Search for the cell housing the specified text and yield its [x, y] center coordinate. 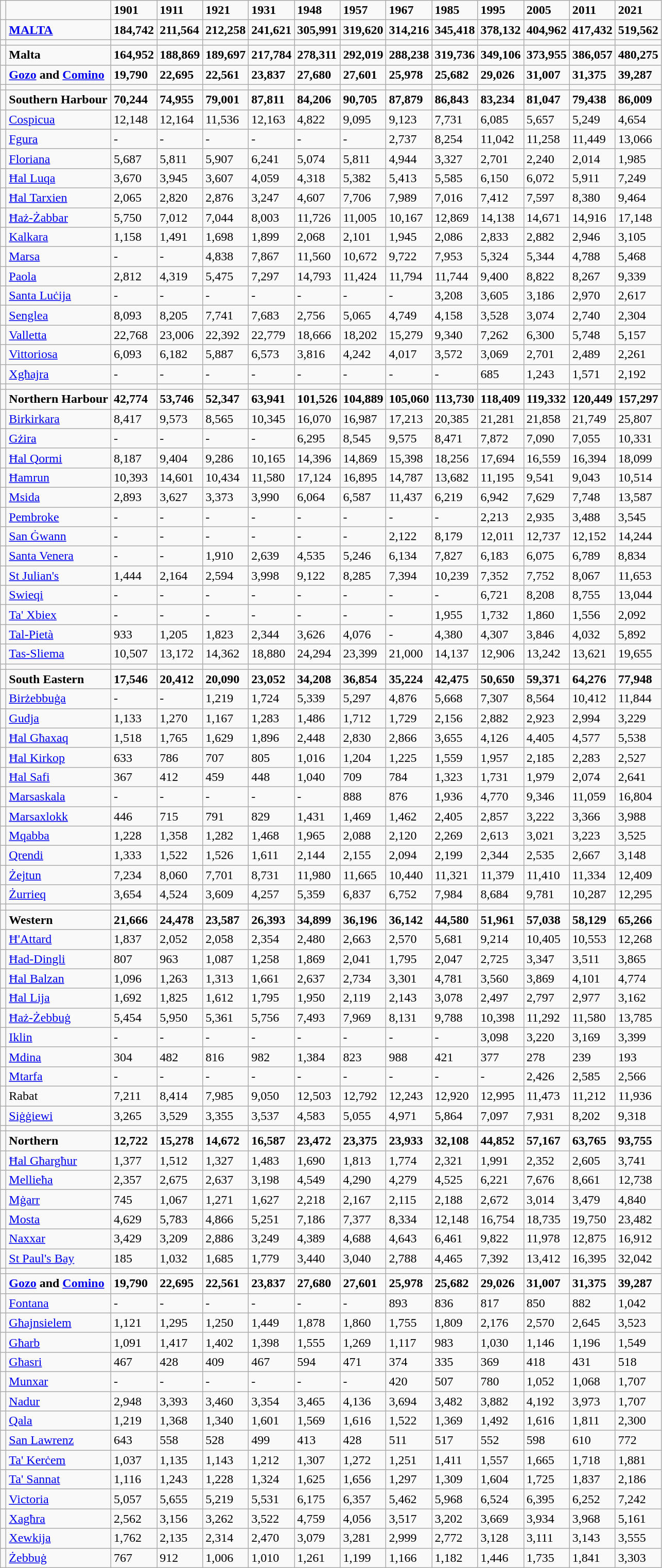
1,483 [272, 1161]
11,379 [500, 875]
Mellieħa [59, 1180]
Gudja [59, 718]
1,765 [180, 738]
772 [638, 1440]
4,549 [317, 1180]
Marsaxlokk [59, 816]
3,988 [638, 816]
305,991 [317, 30]
1,333 [134, 856]
13,044 [638, 595]
1,417 [180, 1342]
893 [409, 1303]
610 [592, 1440]
12,869 [455, 218]
420 [409, 1381]
8,545 [363, 438]
11,449 [592, 139]
1,067 [180, 1200]
7,016 [455, 198]
4,056 [363, 1519]
369 [500, 1362]
11,936 [638, 1096]
6,587 [363, 497]
12,409 [638, 875]
517 [455, 1440]
5,339 [317, 699]
2,594 [225, 576]
3,079 [317, 1538]
51,961 [500, 920]
4,319 [180, 276]
36,196 [363, 920]
1,774 [409, 1161]
1,991 [500, 1161]
20,090 [225, 679]
2,948 [134, 1401]
1,369 [455, 1421]
11,980 [317, 875]
14,396 [317, 458]
1,297 [409, 1480]
18,202 [363, 335]
1,486 [317, 718]
374 [409, 1362]
3,186 [547, 296]
1,271 [225, 1200]
2,857 [500, 816]
83,234 [500, 100]
3,209 [180, 1239]
1,685 [225, 1258]
2,041 [363, 959]
17,546 [134, 679]
2,756 [317, 315]
3,968 [592, 1519]
1,724 [272, 699]
157,297 [638, 399]
3,229 [638, 718]
2,269 [455, 836]
6,461 [455, 1239]
12,295 [638, 895]
Ħal Għargħur [59, 1161]
1,491 [180, 237]
185 [134, 1258]
3,465 [317, 1401]
7,249 [638, 178]
Mdina [59, 1057]
2,725 [500, 959]
19,750 [592, 1219]
5,531 [272, 1499]
3,572 [455, 354]
8,380 [592, 198]
10,412 [592, 699]
2,489 [592, 354]
5,246 [363, 556]
9,788 [455, 1018]
2,497 [500, 998]
6,219 [455, 497]
2,321 [455, 1161]
715 [180, 816]
Ħal Għaxaq [59, 738]
3,990 [272, 497]
2,613 [500, 836]
1,965 [317, 836]
14,787 [409, 477]
6,183 [500, 556]
3,882 [500, 1401]
3,607 [225, 178]
3,670 [134, 178]
3,529 [180, 1116]
9,573 [180, 419]
4,781 [455, 978]
278 [547, 1057]
876 [409, 796]
90,705 [363, 100]
3,143 [592, 1538]
10,514 [638, 477]
1,896 [272, 738]
Xgħajra [59, 374]
3,069 [500, 354]
5,668 [455, 699]
1,729 [409, 718]
10,165 [272, 458]
2,065 [134, 198]
Qala [59, 1421]
13,785 [638, 1018]
10,434 [225, 477]
1,040 [317, 777]
Pembroke [59, 517]
709 [363, 777]
2,144 [317, 856]
22,779 [272, 335]
Birkirkara [59, 419]
12,503 [317, 1096]
1,146 [547, 1342]
3,869 [547, 978]
16,395 [592, 1258]
5,249 [592, 119]
6,241 [272, 158]
Ħal Qormi [59, 458]
Southern Harbour [59, 100]
7,262 [500, 335]
53,746 [180, 399]
4,688 [363, 1239]
16,804 [638, 796]
Malta [59, 55]
1,813 [363, 1161]
7,969 [363, 1018]
5,657 [547, 119]
1,091 [134, 1342]
3,220 [547, 1037]
20,412 [180, 679]
2,663 [363, 939]
10,405 [547, 939]
4,749 [409, 315]
10,672 [363, 257]
23,006 [180, 335]
13,587 [638, 497]
7,827 [455, 556]
1,612 [225, 998]
2,052 [180, 939]
Floriana [59, 158]
Kalkara [59, 237]
5,219 [225, 1499]
9,340 [455, 335]
5,750 [134, 218]
3,669 [500, 1519]
850 [547, 1303]
5,585 [455, 178]
119,332 [547, 399]
2005 [547, 10]
2,886 [225, 1239]
63,765 [592, 1141]
12,011 [500, 537]
413 [317, 1440]
1,945 [409, 237]
791 [225, 816]
1,032 [180, 1258]
4,788 [592, 257]
3,222 [547, 816]
319,620 [363, 30]
3,128 [500, 1538]
14,362 [225, 654]
1,368 [180, 1421]
7,984 [455, 895]
Ta' Kerċem [59, 1460]
3,440 [317, 1258]
2,605 [592, 1161]
32,108 [455, 1141]
4,158 [455, 315]
2,086 [455, 237]
3,488 [592, 517]
518 [638, 1362]
2,923 [547, 718]
6,357 [363, 1499]
4,774 [638, 978]
1,398 [272, 1342]
11,005 [363, 218]
1,251 [409, 1460]
87,879 [409, 100]
1,261 [317, 1558]
5,887 [225, 354]
1,492 [500, 1421]
1,878 [317, 1323]
882 [592, 1303]
17,213 [409, 419]
1985 [455, 10]
2,999 [409, 1538]
1,006 [225, 1558]
1,096 [134, 978]
1,841 [592, 1558]
3,249 [272, 1239]
7,097 [500, 1116]
9,404 [180, 458]
7,186 [317, 1219]
3,373 [225, 497]
8,254 [455, 139]
6,134 [409, 556]
17,694 [500, 458]
5,359 [317, 895]
Western [59, 920]
823 [363, 1057]
3,366 [592, 816]
2,667 [592, 856]
Mosta [59, 1219]
10,287 [592, 895]
8,067 [592, 576]
5,074 [317, 158]
2,115 [409, 1200]
7,953 [455, 257]
2021 [638, 10]
17,124 [317, 477]
1,692 [134, 998]
Għasri [59, 1362]
7,989 [409, 198]
1911 [180, 10]
Ħal Kirkop [59, 757]
314,216 [409, 30]
3,399 [638, 1037]
2,970 [592, 296]
12,738 [638, 1180]
5,382 [363, 178]
5,468 [638, 257]
9,095 [363, 119]
Xewkija [59, 1538]
Ħaż‐Żabbar [59, 218]
9,722 [409, 257]
1,270 [180, 718]
18,666 [317, 335]
Mqabba [59, 836]
3,347 [547, 959]
18,256 [455, 458]
189,697 [225, 55]
8,131 [409, 1018]
9,286 [225, 458]
Ħamrun [59, 477]
21,281 [500, 419]
9,400 [500, 276]
3,111 [547, 1538]
3,741 [638, 1161]
912 [180, 1558]
10,239 [455, 576]
8,471 [455, 438]
4,654 [638, 119]
2,797 [547, 998]
7,931 [547, 1116]
2011 [592, 10]
5,065 [363, 315]
2,740 [592, 315]
8,684 [500, 895]
8,822 [547, 276]
983 [455, 1342]
933 [134, 634]
16,587 [272, 1141]
13,621 [592, 654]
1,601 [272, 1421]
2,176 [500, 1323]
3,517 [409, 1519]
1,762 [134, 1538]
11,195 [500, 477]
11,653 [638, 576]
5,911 [592, 178]
4,759 [317, 1519]
164,952 [134, 55]
9,123 [409, 119]
2,218 [317, 1200]
6,252 [592, 1499]
63,941 [272, 399]
6,395 [547, 1499]
1,549 [638, 1342]
10,553 [592, 939]
5,251 [272, 1219]
Santa Luċija [59, 296]
8,003 [272, 218]
15,398 [409, 458]
304 [134, 1057]
4,257 [272, 895]
34,208 [317, 679]
3,545 [638, 517]
988 [409, 1057]
Siġġiewi [59, 1116]
5,681 [455, 939]
2,188 [455, 1200]
Santa Venera [59, 556]
2,357 [134, 1180]
6,300 [547, 335]
2,480 [317, 939]
Naxxar [59, 1239]
3,393 [180, 1401]
1,732 [500, 615]
5,157 [638, 335]
1,205 [180, 634]
1,611 [272, 856]
1,010 [272, 1558]
18,099 [638, 458]
11,059 [592, 796]
5,968 [455, 1499]
1,468 [272, 836]
7,392 [500, 1258]
3,934 [547, 1519]
633 [134, 757]
1,263 [180, 978]
13,066 [638, 139]
11,410 [547, 875]
7,012 [180, 218]
2,527 [638, 757]
1,133 [134, 718]
17,148 [638, 218]
1,327 [225, 1161]
1,030 [500, 1342]
24,478 [180, 920]
Vittoriosa [59, 354]
12,737 [547, 537]
594 [317, 1362]
7,234 [134, 875]
1,283 [272, 718]
1,910 [225, 556]
1,250 [225, 1323]
1,446 [500, 1558]
558 [180, 1440]
2,119 [363, 998]
57,038 [547, 920]
8,187 [134, 458]
2,300 [638, 1421]
292,019 [363, 55]
3,865 [638, 959]
193 [638, 1057]
3,355 [225, 1116]
1,957 [500, 757]
7,701 [225, 875]
6,085 [500, 119]
1,526 [225, 856]
1,571 [592, 374]
5,454 [134, 1018]
2,734 [363, 978]
1,295 [180, 1323]
1,324 [272, 1480]
3,511 [592, 959]
8,564 [547, 699]
3,074 [547, 315]
44,852 [500, 1141]
79,438 [592, 100]
5,361 [225, 1018]
2,876 [225, 198]
1,656 [363, 1480]
7,683 [272, 315]
7,352 [500, 576]
3,605 [500, 296]
36,854 [363, 679]
1901 [134, 10]
3,078 [455, 998]
4,318 [317, 178]
2,585 [592, 1076]
Żejtun [59, 875]
1,731 [500, 777]
5,783 [180, 1219]
11,437 [409, 497]
86,843 [455, 100]
9,050 [272, 1096]
1,117 [409, 1342]
1,735 [547, 1558]
1,167 [225, 718]
6,837 [363, 895]
241,621 [272, 30]
3,021 [547, 836]
6,064 [317, 497]
9,464 [638, 198]
84,206 [317, 100]
431 [592, 1362]
1,158 [134, 237]
7,985 [225, 1096]
3,525 [638, 836]
2,120 [409, 836]
5,748 [592, 335]
4,126 [500, 738]
7,297 [272, 276]
4,866 [225, 1219]
50,650 [500, 679]
4,405 [547, 738]
4,389 [317, 1239]
10,331 [638, 438]
1,518 [134, 738]
3,247 [272, 198]
2,566 [638, 1076]
12,164 [180, 119]
23,052 [272, 679]
4,840 [638, 1200]
1,698 [225, 237]
1,037 [134, 1460]
3,655 [455, 738]
Munxar [59, 1381]
1,725 [547, 1480]
2,830 [363, 738]
2,068 [317, 237]
23,933 [409, 1141]
5,892 [638, 634]
3,528 [500, 315]
3,202 [455, 1519]
1,258 [272, 959]
3,945 [180, 178]
12,722 [134, 1141]
5,950 [180, 1018]
5,655 [180, 1499]
1,323 [455, 777]
3,560 [500, 978]
52,347 [225, 399]
1921 [225, 10]
448 [272, 777]
14,244 [638, 537]
11,334 [592, 875]
7,676 [547, 1180]
5,462 [409, 1499]
511 [409, 1440]
2,833 [500, 237]
6,150 [500, 178]
1,166 [409, 1558]
44,580 [455, 920]
3,354 [272, 1401]
5,756 [272, 1018]
3,014 [547, 1200]
1,809 [455, 1323]
6,752 [409, 895]
1,068 [592, 1381]
8,179 [455, 537]
471 [363, 1362]
21,666 [134, 920]
5,538 [638, 738]
11,665 [363, 875]
Gżira [59, 438]
Northern Harbour [59, 399]
2,199 [455, 856]
4,290 [363, 1180]
101,526 [317, 399]
188,869 [180, 55]
2,641 [638, 777]
3,223 [592, 836]
2,092 [638, 615]
19,655 [638, 654]
42,774 [134, 399]
8,417 [134, 419]
Northern [59, 1141]
11,844 [638, 699]
21,749 [592, 419]
2,314 [225, 1538]
Qrendi [59, 856]
5,297 [363, 699]
1,282 [225, 836]
11,473 [547, 1096]
3,098 [500, 1037]
4,059 [272, 178]
2,737 [409, 139]
3,555 [638, 1538]
239 [592, 1057]
9,575 [409, 438]
2,167 [363, 1200]
11,978 [547, 1239]
11,424 [363, 276]
1,718 [592, 1460]
288,238 [409, 55]
4,101 [592, 978]
6,221 [500, 1180]
12,243 [409, 1096]
3,265 [134, 1116]
1,272 [363, 1460]
Ħal Tarxien [59, 198]
7,741 [225, 315]
1,869 [317, 959]
4,971 [409, 1116]
11,794 [409, 276]
70,244 [134, 100]
Senglea [59, 315]
2,352 [547, 1161]
Għarb [59, 1342]
5,413 [409, 178]
1995 [500, 10]
14,601 [180, 477]
118,409 [500, 399]
Iklin [59, 1037]
2,164 [180, 576]
5,687 [134, 158]
Tas‐Sliema [59, 654]
Għajnsielem [59, 1323]
507 [455, 1381]
14,672 [225, 1141]
3,523 [638, 1323]
16,912 [638, 1239]
386,057 [592, 55]
11,258 [547, 139]
5,057 [134, 1499]
79,001 [225, 100]
11,292 [547, 1018]
1,755 [409, 1323]
Ħaż‐Żebbuġ [59, 1018]
5,344 [547, 257]
2,074 [592, 777]
786 [180, 757]
18,735 [547, 1219]
6,182 [180, 354]
1,431 [317, 816]
81,047 [547, 100]
Cospicua [59, 119]
25,807 [638, 419]
104,889 [363, 399]
1,087 [225, 959]
3,482 [455, 1401]
7,872 [500, 438]
105,060 [409, 399]
1948 [317, 10]
24,294 [317, 654]
1957 [363, 10]
South Eastern [59, 679]
8,060 [180, 875]
1,182 [455, 1558]
1,811 [592, 1421]
3,198 [272, 1180]
1967 [409, 10]
7,752 [547, 576]
35,224 [409, 679]
8,093 [134, 315]
10,393 [134, 477]
417,432 [592, 30]
26,393 [272, 920]
Mġarr [59, 1200]
6,093 [134, 354]
1,444 [134, 576]
Ħ'Attard [59, 939]
23,399 [363, 654]
Ta' Sannat [59, 1480]
373,955 [547, 55]
3,654 [134, 895]
5,864 [455, 1116]
21,000 [409, 654]
12,995 [500, 1096]
2,639 [272, 556]
Valletta [59, 335]
11,042 [500, 139]
12,152 [592, 537]
211,564 [180, 30]
2,426 [547, 1076]
4,380 [455, 634]
349,106 [500, 55]
7,377 [363, 1219]
7,307 [500, 699]
4,279 [409, 1180]
6,072 [547, 178]
1,462 [409, 816]
2,094 [409, 856]
1,569 [317, 1421]
2,893 [134, 497]
8,334 [409, 1219]
4,076 [363, 634]
10,167 [409, 218]
11,726 [317, 218]
2,261 [638, 354]
4,822 [317, 119]
3,040 [363, 1258]
4,307 [500, 634]
113,730 [455, 399]
23,482 [638, 1219]
1,823 [225, 634]
San Lawrenz [59, 1440]
829 [272, 816]
Fgura [59, 139]
9,214 [500, 939]
2,101 [363, 237]
184,742 [134, 30]
Mtarfa [59, 1076]
9,339 [638, 276]
598 [547, 1440]
74,955 [180, 100]
4,770 [500, 796]
2,058 [225, 939]
8,208 [547, 595]
499 [272, 1440]
23,472 [317, 1141]
2,772 [455, 1538]
4,838 [225, 257]
2,155 [363, 856]
2,672 [500, 1200]
11,560 [317, 257]
14,138 [500, 218]
4,577 [592, 738]
1,196 [592, 1342]
11,212 [592, 1096]
1,204 [363, 757]
Ħal Luqa [59, 178]
16,559 [547, 458]
480,275 [638, 55]
1,512 [180, 1161]
11,536 [225, 119]
1,555 [317, 1342]
7,867 [272, 257]
459 [225, 777]
1,340 [225, 1421]
1,199 [363, 1558]
14,671 [547, 218]
11,744 [455, 276]
7,597 [547, 198]
1,950 [317, 998]
1,121 [134, 1323]
7,706 [363, 198]
3,429 [134, 1239]
482 [180, 1057]
12,792 [363, 1096]
4,465 [455, 1258]
16,987 [363, 419]
13,172 [180, 654]
12,268 [638, 939]
1,402 [225, 1342]
3,301 [409, 978]
8,205 [180, 315]
9,346 [547, 796]
217,784 [272, 55]
3,460 [225, 1401]
6,075 [547, 556]
780 [500, 1381]
14,916 [592, 218]
1,016 [317, 757]
120,449 [592, 399]
7,748 [592, 497]
2,977 [592, 998]
2,283 [592, 757]
Ħal Balzan [59, 978]
1,985 [638, 158]
20,385 [455, 419]
1,557 [500, 1460]
Ħad‐Dingli [59, 959]
1,358 [180, 836]
6,524 [500, 1499]
378,132 [500, 30]
4,535 [317, 556]
23,375 [363, 1141]
15,279 [409, 335]
3,537 [272, 1116]
2,562 [134, 1519]
807 [134, 959]
1,556 [592, 615]
643 [134, 1440]
4,643 [409, 1239]
93,755 [638, 1141]
16,895 [363, 477]
212,258 [225, 30]
9,541 [547, 477]
412 [180, 777]
7,055 [592, 438]
7,629 [547, 497]
2,354 [272, 939]
367 [134, 777]
6,789 [592, 556]
1,135 [180, 1460]
8,565 [225, 419]
57,167 [547, 1141]
888 [363, 796]
St Paul's Bay [59, 1258]
Birżebbuġa [59, 699]
5,055 [363, 1116]
8,834 [638, 556]
421 [455, 1057]
278,311 [317, 55]
1,881 [638, 1460]
Msida [59, 497]
12,906 [500, 654]
8,414 [180, 1096]
784 [409, 777]
2,405 [455, 816]
836 [455, 1303]
8,731 [272, 875]
Marsaskala [59, 796]
58,129 [592, 920]
Fontana [59, 1303]
86,009 [638, 100]
2,788 [409, 1258]
Xagħra [59, 1519]
9,781 [547, 895]
2,088 [363, 836]
2,047 [455, 959]
1,307 [317, 1460]
404,962 [547, 30]
2,156 [455, 718]
5,324 [500, 257]
16,754 [500, 1219]
Victoria [59, 1499]
77,948 [638, 679]
16,070 [317, 419]
4,944 [409, 158]
1,712 [363, 718]
6,573 [272, 354]
3,479 [592, 1200]
9,318 [638, 1116]
8,755 [592, 595]
8,285 [363, 576]
7,412 [500, 198]
2,186 [638, 1480]
3,169 [592, 1037]
446 [134, 816]
767 [134, 1558]
15,278 [180, 1141]
10,345 [272, 419]
5,161 [638, 1519]
3,208 [455, 296]
13,682 [455, 477]
Marsa [59, 257]
963 [180, 959]
San Ġwann [59, 537]
Rabat [59, 1096]
4,524 [180, 895]
745 [134, 1200]
12,163 [272, 119]
982 [272, 1057]
8,661 [592, 1180]
817 [500, 1303]
2,143 [409, 998]
4,525 [455, 1180]
3,973 [592, 1401]
8,202 [592, 1116]
St Julian's [59, 576]
Ħal Lija [59, 998]
3,627 [180, 497]
11,321 [455, 875]
2,994 [592, 718]
64,276 [592, 679]
22,392 [225, 335]
2,866 [409, 738]
12,920 [455, 1096]
2,645 [592, 1323]
1,779 [272, 1258]
4,017 [409, 354]
2,617 [638, 296]
Ħal Safi [59, 777]
2,185 [547, 757]
528 [225, 1440]
2,240 [547, 158]
4,136 [363, 1401]
1,052 [547, 1381]
3,998 [272, 576]
418 [547, 1362]
87,811 [272, 100]
7,493 [317, 1018]
Żebbuġ [59, 1558]
1,269 [363, 1342]
32,042 [638, 1258]
816 [225, 1057]
3,162 [638, 998]
707 [225, 757]
1,559 [455, 757]
2,304 [638, 315]
2,213 [500, 517]
3,694 [409, 1401]
21,858 [547, 419]
7,242 [638, 1499]
14,793 [317, 276]
2,820 [180, 198]
4,629 [134, 1219]
16,394 [592, 458]
1,411 [455, 1460]
1,042 [638, 1303]
1,625 [317, 1480]
7,044 [225, 218]
4,032 [592, 634]
3,609 [225, 895]
377 [500, 1057]
409 [225, 1362]
10,507 [134, 654]
12,875 [592, 1239]
1,629 [225, 738]
1,377 [134, 1161]
3,816 [317, 354]
9,122 [317, 576]
1,313 [225, 978]
1931 [272, 10]
18,880 [272, 654]
319,736 [455, 55]
2,014 [592, 158]
1,225 [409, 757]
1,979 [547, 777]
7,731 [455, 119]
8,267 [592, 276]
Paola [59, 276]
2,935 [547, 517]
4,607 [317, 198]
9,822 [500, 1239]
36,142 [409, 920]
1,899 [272, 237]
42,475 [455, 679]
2,470 [272, 1538]
5,907 [225, 158]
6,295 [317, 438]
65,266 [638, 920]
6,721 [500, 595]
1,116 [134, 1480]
Swieqi [59, 595]
1,936 [455, 796]
1,825 [180, 998]
4,583 [317, 1116]
23,587 [225, 920]
10,398 [500, 1018]
2,448 [317, 738]
3,522 [272, 1519]
1,309 [455, 1480]
1,955 [455, 615]
MALTA [59, 30]
1,665 [547, 1460]
59,371 [547, 679]
5,475 [225, 276]
1,661 [272, 978]
7,211 [134, 1096]
1,384 [317, 1057]
805 [272, 757]
3,327 [455, 158]
2,135 [180, 1538]
2,675 [180, 1180]
Ta' Xbiex [59, 615]
1,604 [500, 1480]
1,449 [272, 1323]
3,626 [317, 634]
22,768 [134, 335]
4,192 [547, 1401]
13,242 [547, 654]
34,899 [317, 920]
4,876 [409, 699]
552 [500, 1440]
1,212 [272, 1460]
Tal‐Pietà [59, 634]
3,303 [638, 1558]
9,043 [592, 477]
6,175 [317, 1499]
2,122 [409, 537]
519,562 [638, 30]
3,281 [363, 1538]
1,690 [317, 1161]
3,156 [180, 1519]
14,869 [363, 458]
7,090 [547, 438]
1,143 [225, 1460]
3,105 [638, 237]
Żurrieq [59, 895]
2,192 [638, 374]
2,812 [134, 276]
10,440 [409, 875]
14,137 [455, 654]
13,412 [547, 1258]
1,627 [272, 1200]
3,262 [225, 1519]
4,242 [363, 354]
2,946 [592, 237]
6,942 [500, 497]
Nadur [59, 1401]
3,846 [547, 634]
335 [455, 1362]
2,535 [547, 856]
1,469 [363, 816]
685 [500, 374]
345,418 [455, 30]
7,394 [409, 576]
3,148 [638, 856]
